For the text-containing cell, return its midpoint in (X, Y) coordinate format. 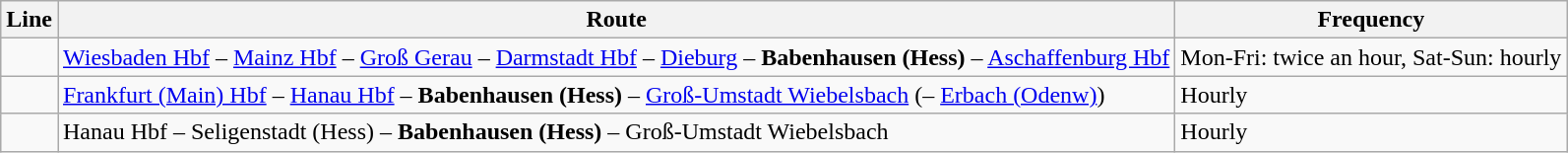
Hanau Hbf – Seligenstadt (Hess) – Babenhausen (Hess) – Groß-Umstadt Wiebelsbach (616, 132)
Line (30, 20)
Frankfurt (Main) Hbf – Hanau Hbf – Babenhausen (Hess) – Groß-Umstadt Wiebelsbach (– Erbach (Odenw)) (616, 95)
Route (616, 20)
Frequency (1371, 20)
Mon-Fri: twice an hour, Sat-Sun: hourly (1371, 57)
Wiesbaden Hbf – Mainz Hbf – Groß Gerau – Darmstadt Hbf – Dieburg – Babenhausen (Hess) – Aschaffenburg Hbf (616, 57)
